Scan for the cell matching the given text and deliver its (x, y) coordinate at center. 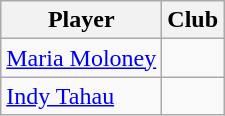
Indy Tahau (82, 96)
Player (82, 20)
Club (193, 20)
Maria Moloney (82, 58)
